Extract the [x, y] coordinate from the center of the cell holding the provided text.  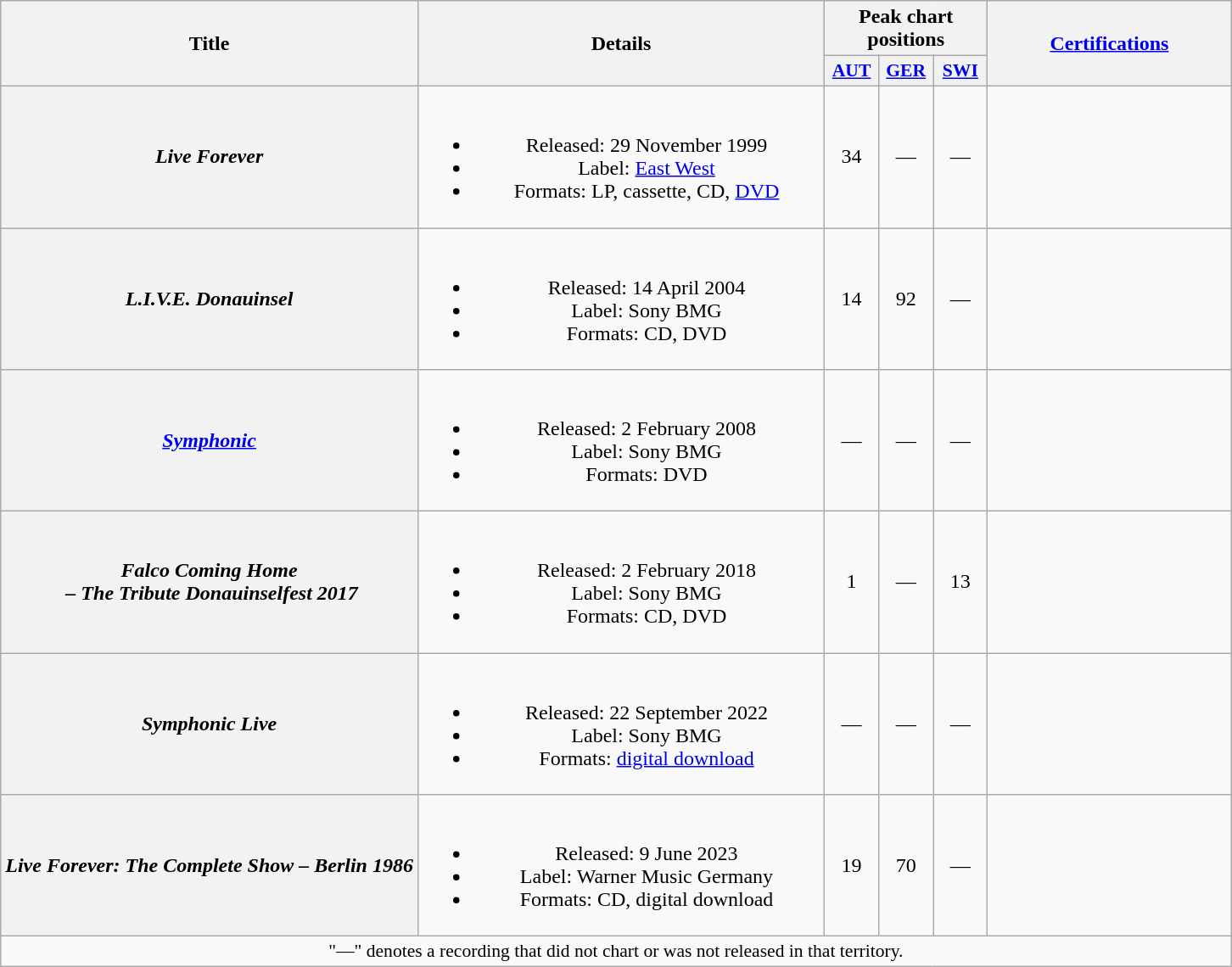
Released: 9 June 2023Label: Warner Music GermanyFormats: CD, digital download [621, 865]
SWI [960, 71]
34 [852, 156]
"—" denotes a recording that did not chart or was not released in that territory. [616, 952]
Symphonic [210, 441]
Released: 2 February 2018Label: Sony BMGFormats: CD, DVD [621, 582]
14 [852, 299]
Released: 29 November 1999Label: East WestFormats: LP, cassette, CD, DVD [621, 156]
19 [852, 865]
Title [210, 44]
Released: 22 September 2022Label: Sony BMGFormats: digital download [621, 724]
GER [906, 71]
Details [621, 44]
L.I.V.E. Donauinsel [210, 299]
Certifications [1110, 44]
13 [960, 582]
Symphonic Live [210, 724]
Peak chart positions [906, 29]
Released: 14 April 2004Label: Sony BMGFormats: CD, DVD [621, 299]
Released: 2 February 2008Label: Sony BMGFormats: DVD [621, 441]
Live Forever [210, 156]
Falco Coming Home – The Tribute Donauinselfest 2017 [210, 582]
Live Forever: The Complete Show – Berlin 1986 [210, 865]
1 [852, 582]
92 [906, 299]
AUT [852, 71]
70 [906, 865]
